From the cell containing the given text, extract its center point as [x, y] coordinate. 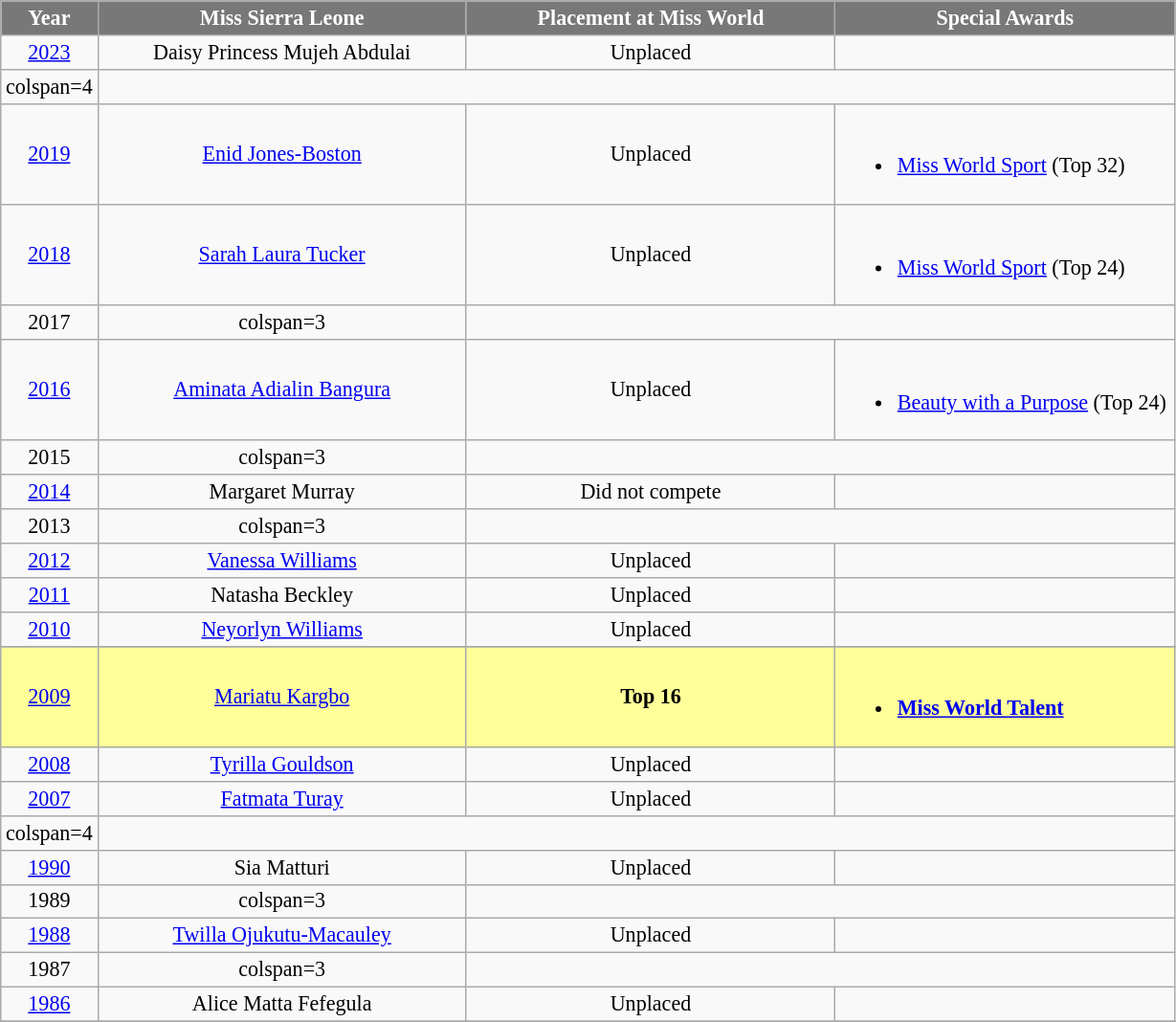
Aminata Adialin Bangura [281, 390]
Top 16 [651, 697]
Sia Matturi [281, 867]
2019 [50, 153]
Mariatu Kargbo [281, 697]
Placement at Miss World [651, 17]
Miss Sierra Leone [281, 17]
2013 [50, 526]
2023 [50, 52]
Alice Matta Fefegula [281, 1004]
Neyorlyn Williams [281, 629]
Vanessa Williams [281, 561]
2012 [50, 561]
Natasha Beckley [281, 594]
1987 [50, 969]
2015 [50, 457]
Margaret Murray [281, 492]
Daisy Princess Mujeh Abdulai [281, 52]
1989 [50, 901]
Tyrilla Gouldson [281, 764]
2011 [50, 594]
1988 [50, 936]
Miss World Sport (Top 32) [1005, 153]
Year [50, 17]
Did not compete [651, 492]
Fatmata Turay [281, 798]
2009 [50, 697]
Sarah Laura Tucker [281, 255]
Enid Jones-Boston [281, 153]
2007 [50, 798]
1986 [50, 1004]
Miss World Talent [1005, 697]
Twilla Ojukutu-Macauley [281, 936]
2014 [50, 492]
2016 [50, 390]
1990 [50, 867]
2017 [50, 322]
2008 [50, 764]
Special Awards [1005, 17]
2010 [50, 629]
Miss World Sport (Top 24) [1005, 255]
2018 [50, 255]
Beauty with a Purpose (Top 24) [1005, 390]
